Locate the cell with the specified text and output its [X, Y] center coordinate. 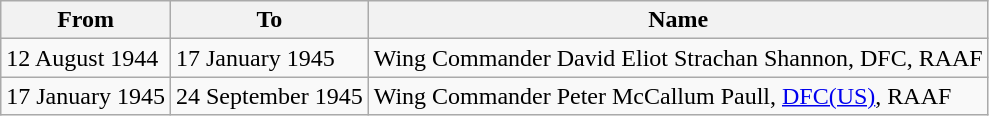
12 August 1944 [86, 58]
From [86, 20]
Wing Commander Peter McCallum Paull, DFC(US), RAAF [678, 96]
24 September 1945 [269, 96]
Wing Commander David Eliot Strachan Shannon, DFC, RAAF [678, 58]
To [269, 20]
Name [678, 20]
